Provide the (X, Y) coordinate of the cell's center where the given text is located.  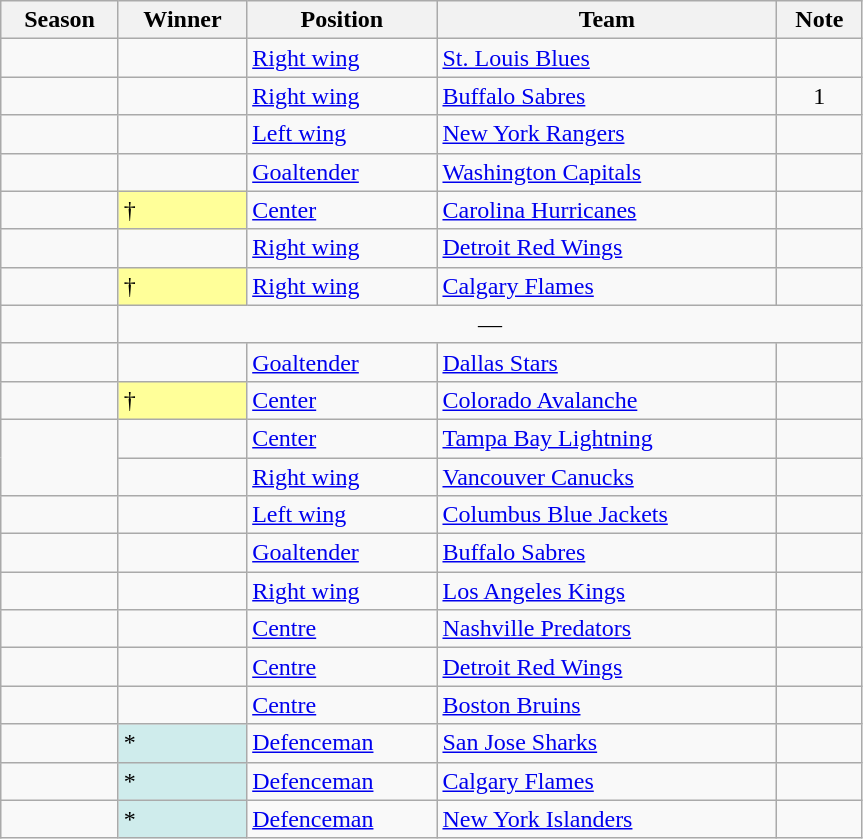
New York Islanders (607, 819)
Season (60, 20)
Nashville Predators (607, 629)
New York Rangers (607, 134)
Winner (182, 20)
Note (820, 20)
Team (607, 20)
Tampa Bay Lightning (607, 438)
San Jose Sharks (607, 743)
Colorado Avalanche (607, 400)
Los Angeles Kings (607, 591)
Position (342, 20)
St. Louis Blues (607, 58)
Carolina Hurricanes (607, 210)
Boston Bruins (607, 705)
Washington Capitals (607, 172)
Dallas Stars (607, 362)
Columbus Blue Jackets (607, 515)
— (490, 324)
1 (820, 96)
Vancouver Canucks (607, 477)
